Return [X, Y] of the center of cell containing provided text 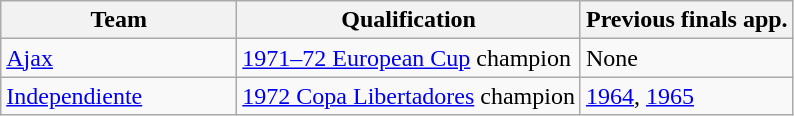
Team [119, 20]
Previous finals app. [686, 20]
1971–72 European Cup champion [409, 58]
1964, 1965 [686, 96]
Independiente [119, 96]
Ajax [119, 58]
Qualification [409, 20]
None [686, 58]
1972 Copa Libertadores champion [409, 96]
